Detect which cell encompasses the target text, then output its (X, Y) center coordinate. 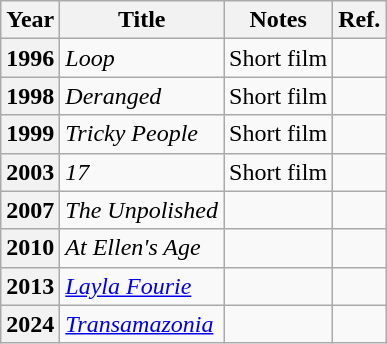
1999 (30, 134)
Notes (278, 20)
1998 (30, 96)
Year (30, 20)
Deranged (142, 96)
Title (142, 20)
2007 (30, 210)
1996 (30, 58)
Tricky People (142, 134)
Ref. (360, 20)
17 (142, 172)
2010 (30, 248)
The Unpolished (142, 210)
2024 (30, 324)
Loop (142, 58)
At Ellen's Age (142, 248)
2003 (30, 172)
2013 (30, 286)
Transamazonia (142, 324)
Layla Fourie (142, 286)
